Search for the cell housing the specified text and yield its [X, Y] center coordinate. 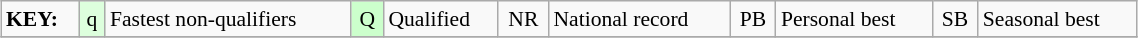
SB [955, 19]
Personal best [854, 19]
q [92, 19]
Qualified [440, 19]
PB [753, 19]
Q [367, 19]
Seasonal best [1058, 19]
Fastest non-qualifiers [228, 19]
NR [523, 19]
KEY: [40, 19]
National record [639, 19]
